Return (X, Y) of the center of cell containing provided text 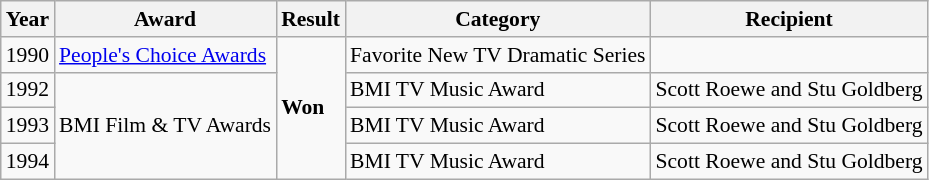
Favorite New TV Dramatic Series (498, 55)
Recipient (788, 19)
Year (28, 19)
BMI Film & TV Awards (165, 126)
Category (498, 19)
1994 (28, 162)
People's Choice Awards (165, 55)
1990 (28, 55)
Won (310, 108)
1992 (28, 90)
Award (165, 19)
1993 (28, 126)
Result (310, 19)
